From the cell containing the given text, extract its center point as (X, Y) coordinate. 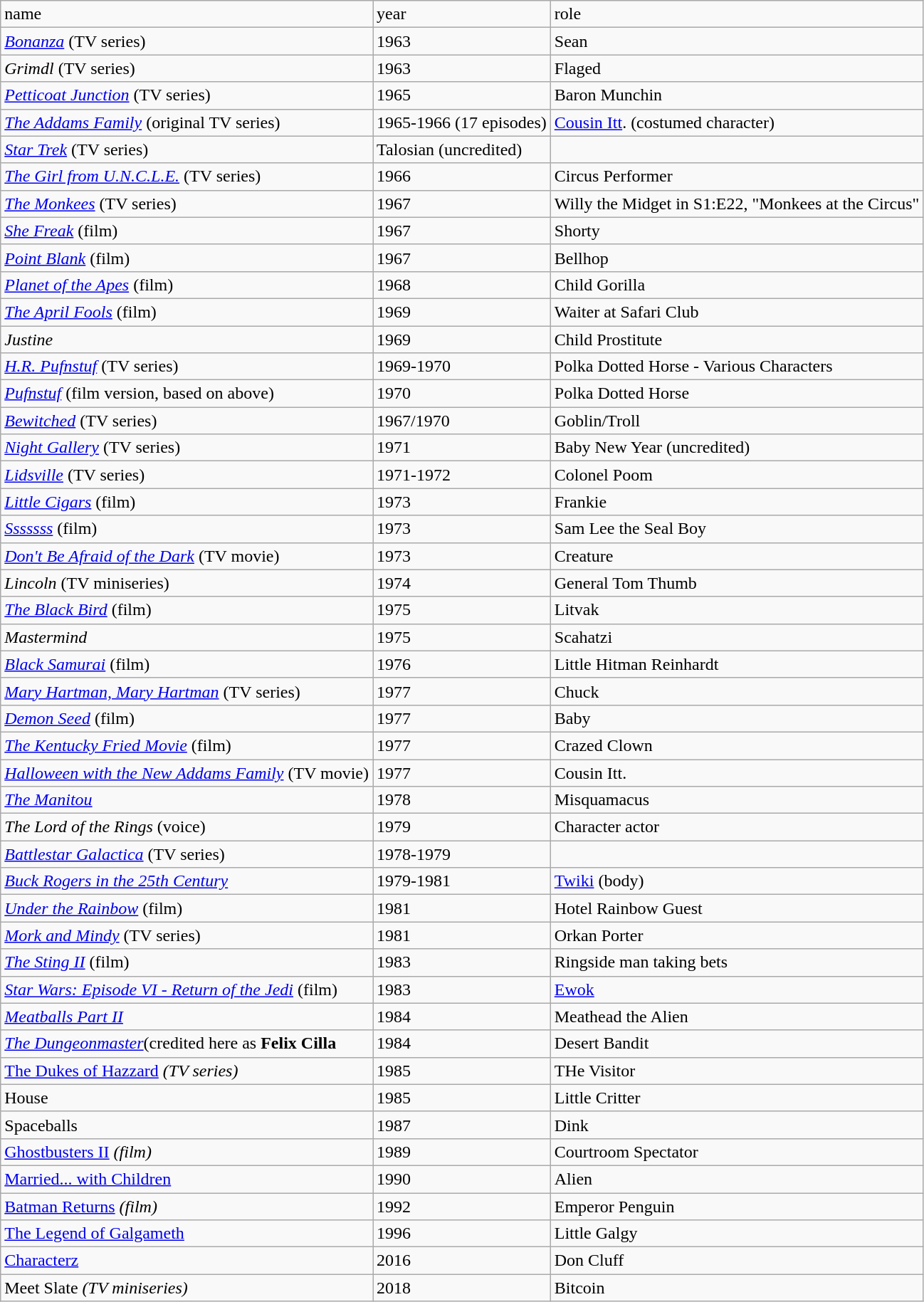
Waiter at Safari Club (737, 312)
Star Trek (TV series) (187, 149)
Colonel Poom (737, 475)
Demon Seed (film) (187, 718)
1996 (462, 1234)
Emperor Penguin (737, 1207)
The Addams Family (original TV series) (187, 122)
Little Cigars (film) (187, 502)
1987 (462, 1125)
Meathead the Alien (737, 1017)
Batman Returns (film) (187, 1207)
Flaged (737, 68)
Grimdl (TV series) (187, 68)
1966 (462, 177)
Sam Lee the Seal Boy (737, 529)
Point Blank (film) (187, 258)
Baby New Year (uncredited) (737, 448)
Star Wars: Episode VI - Return of the Jedi (film) (187, 989)
Courtroom Spectator (737, 1152)
Pufnstuf (film version, based on above) (187, 394)
THe Visitor (737, 1071)
1970 (462, 394)
The April Fools (film) (187, 312)
She Freak (film) (187, 231)
Justine (187, 340)
Polka Dotted Horse (737, 394)
The Kentucky Fried Movie (film) (187, 745)
Night Gallery (TV series) (187, 448)
Frankie (737, 502)
1978 (462, 800)
role (737, 14)
Scahatzi (737, 637)
The Manitou (187, 800)
name (187, 14)
Black Samurai (film) (187, 664)
Ewok (737, 989)
Baby (737, 718)
The Lord of the Rings (voice) (187, 827)
Bewitched (TV series) (187, 421)
1974 (462, 583)
H.R. Pufnstuf (TV series) (187, 367)
Baron Munchin (737, 95)
Little Hitman Reinhardt (737, 664)
The Girl from U.N.C.L.E. (TV series) (187, 177)
Crazed Clown (737, 745)
1971 (462, 448)
Ghostbusters II (film) (187, 1152)
Spaceballs (187, 1125)
1969-1970 (462, 367)
Misquamacus (737, 800)
1965-1966 (17 episodes) (462, 122)
The Legend of Galgameth (187, 1234)
1979 (462, 827)
Meet Slate (TV miniseries) (187, 1288)
Alien (737, 1179)
Petticoat Junction (TV series) (187, 95)
1967/1970 (462, 421)
1978-1979 (462, 854)
Sssssss (film) (187, 529)
Character actor (737, 827)
Creature (737, 556)
Don Cluff (737, 1261)
1968 (462, 285)
Lincoln (TV miniseries) (187, 583)
Mastermind (187, 637)
Don't Be Afraid of the Dark (TV movie) (187, 556)
Little Critter (737, 1098)
Circus Performer (737, 177)
Polka Dotted Horse - Various Characters (737, 367)
General Tom Thumb (737, 583)
Sean (737, 41)
House (187, 1098)
year (462, 14)
1971-1972 (462, 475)
Willy the Midget in S1:E22, "Monkees at the Circus" (737, 204)
1979-1981 (462, 881)
Child Gorilla (737, 285)
Chuck (737, 691)
The Dungeonmaster(credited here as Felix Cilla (187, 1044)
Desert Bandit (737, 1044)
Twiki (body) (737, 881)
Meatballs Part II (187, 1017)
The Dukes of Hazzard (TV series) (187, 1071)
The Sting II (film) (187, 962)
Dink (737, 1125)
Characterz (187, 1261)
Shorty (737, 231)
The Monkees (TV series) (187, 204)
Child Prostitute (737, 340)
Battlestar Galactica (TV series) (187, 854)
1990 (462, 1179)
The Black Bird (film) (187, 610)
1989 (462, 1152)
Bitcoin (737, 1288)
Cousin Itt. (737, 772)
Orkan Porter (737, 935)
Hotel Rainbow Guest (737, 908)
Planet of the Apes (film) (187, 285)
Lidsville (TV series) (187, 475)
Under the Rainbow (film) (187, 908)
Cousin Itt. (costumed character) (737, 122)
1976 (462, 664)
Buck Rogers in the 25th Century (187, 881)
Goblin/Troll (737, 421)
Married... with Children (187, 1179)
Little Galgy (737, 1234)
Talosian (uncredited) (462, 149)
1992 (462, 1207)
1965 (462, 95)
Bellhop (737, 258)
Mary Hartman, Mary Hartman (TV series) (187, 691)
Halloween with the New Addams Family (TV movie) (187, 772)
2018 (462, 1288)
2016 (462, 1261)
Mork and Mindy (TV series) (187, 935)
Ringside man taking bets (737, 962)
Bonanza (TV series) (187, 41)
Litvak (737, 610)
